From the cell containing the given text, extract its center point as [x, y] coordinate. 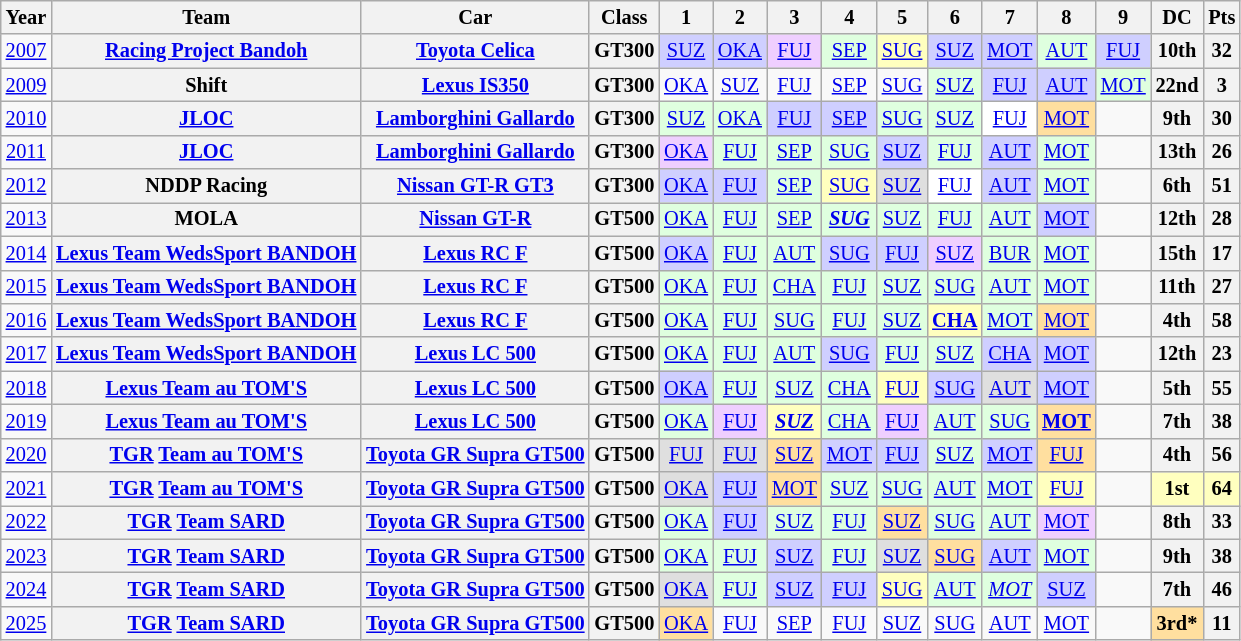
2010 [26, 118]
56 [1222, 455]
8 [1066, 17]
2014 [26, 253]
2017 [26, 354]
2022 [26, 522]
26 [1222, 152]
23 [1222, 354]
10th [1178, 51]
3rd* [1178, 623]
2023 [26, 556]
2013 [26, 219]
1 [686, 17]
2015 [26, 287]
2011 [26, 152]
33 [1222, 522]
BUR [1010, 253]
2012 [26, 186]
11 [1222, 623]
11th [1178, 287]
51 [1222, 186]
32 [1222, 51]
55 [1222, 388]
Lexus IS350 [475, 85]
5 [902, 17]
9 [1124, 17]
Nissan GT-R GT3 [475, 186]
Car [475, 17]
DC [1178, 17]
2009 [26, 85]
2021 [26, 489]
64 [1222, 489]
2020 [26, 455]
Nissan GT-R [475, 219]
Class [624, 17]
1st [1178, 489]
8th [1178, 522]
4 [850, 17]
2007 [26, 51]
Year [26, 17]
27 [1222, 287]
2025 [26, 623]
13th [1178, 152]
2019 [26, 421]
Toyota Celica [475, 51]
Pts [1222, 17]
Racing Project Bandoh [206, 51]
7 [1010, 17]
22nd [1178, 85]
2018 [26, 388]
15th [1178, 253]
2024 [26, 589]
Team [206, 17]
Shift [206, 85]
2 [740, 17]
58 [1222, 320]
46 [1222, 589]
MOLA [206, 219]
6th [1178, 186]
28 [1222, 219]
30 [1222, 118]
6 [954, 17]
NDDP Racing [206, 186]
17 [1222, 253]
2016 [26, 320]
5th [1178, 388]
